Detect which cell encompasses the target text, then output its [X, Y] center coordinate. 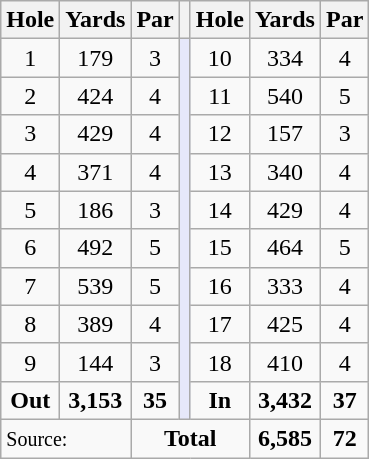
410 [284, 362]
333 [284, 286]
37 [344, 400]
340 [284, 172]
6 [30, 248]
179 [96, 58]
15 [220, 248]
Total [190, 438]
540 [284, 96]
334 [284, 58]
18 [220, 362]
17 [220, 324]
464 [284, 248]
157 [284, 134]
12 [220, 134]
Source: [66, 438]
3,432 [284, 400]
10 [220, 58]
539 [96, 286]
7 [30, 286]
186 [96, 210]
425 [284, 324]
492 [96, 248]
3,153 [96, 400]
1 [30, 58]
144 [96, 362]
8 [30, 324]
In [220, 400]
371 [96, 172]
72 [344, 438]
Out [30, 400]
389 [96, 324]
35 [155, 400]
14 [220, 210]
2 [30, 96]
11 [220, 96]
9 [30, 362]
6,585 [284, 438]
424 [96, 96]
13 [220, 172]
16 [220, 286]
